Provide the [X, Y] coordinate of the cell's center where the given text is located.  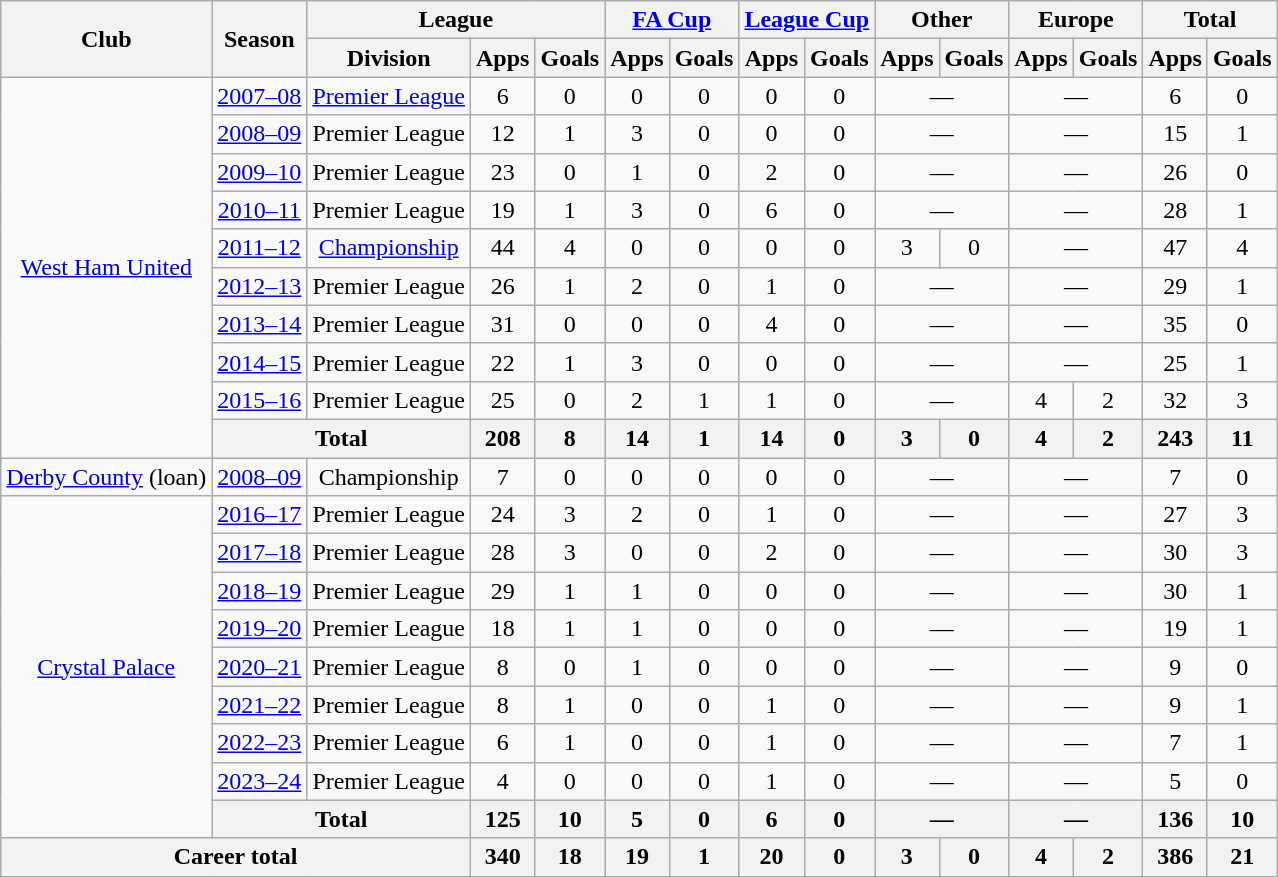
125 [503, 819]
44 [503, 248]
2017–18 [260, 553]
2019–20 [260, 629]
340 [503, 857]
2023–24 [260, 781]
2012–13 [260, 286]
Derby County (loan) [106, 477]
208 [503, 438]
243 [1175, 438]
Career total [236, 857]
League [456, 20]
15 [1175, 134]
2011–12 [260, 248]
2007–08 [260, 96]
11 [1242, 438]
West Ham United [106, 268]
12 [503, 134]
27 [1175, 515]
Division [389, 58]
24 [503, 515]
136 [1175, 819]
23 [503, 172]
47 [1175, 248]
Other [942, 20]
Europe [1076, 20]
Club [106, 39]
Crystal Palace [106, 668]
2014–15 [260, 362]
2022–23 [260, 743]
20 [772, 857]
31 [503, 324]
FA Cup [672, 20]
2009–10 [260, 172]
32 [1175, 400]
2015–16 [260, 400]
2013–14 [260, 324]
35 [1175, 324]
2018–19 [260, 591]
2010–11 [260, 210]
386 [1175, 857]
2016–17 [260, 515]
League Cup [807, 20]
2021–22 [260, 705]
Season [260, 39]
21 [1242, 857]
22 [503, 362]
2020–21 [260, 667]
